Locate the cell with the specified text and output its [X, Y] center coordinate. 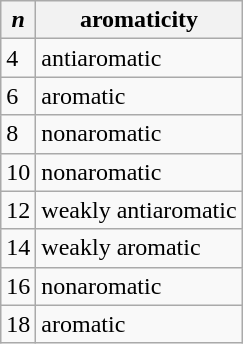
antiaromatic [139, 58]
10 [18, 172]
n [18, 20]
12 [18, 210]
16 [18, 286]
18 [18, 324]
4 [18, 58]
14 [18, 248]
6 [18, 96]
aromaticity [139, 20]
weakly antiaromatic [139, 210]
8 [18, 134]
weakly aromatic [139, 248]
